Identify which cell holds the provided text, then report its (x, y) central coordinate. 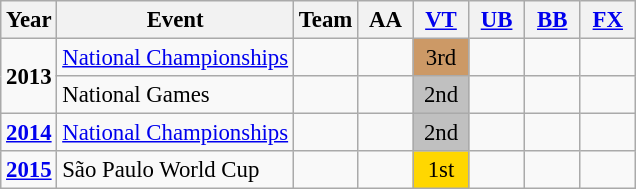
Team (325, 20)
2014 (29, 133)
2015 (29, 170)
AA (386, 20)
FX (608, 20)
Year (29, 20)
UB (497, 20)
National Games (176, 95)
BB (552, 20)
VT (441, 20)
1st (441, 170)
3rd (441, 58)
São Paulo World Cup (176, 170)
Event (176, 20)
2013 (29, 76)
